From the cell containing the given text, extract its center point as [x, y] coordinate. 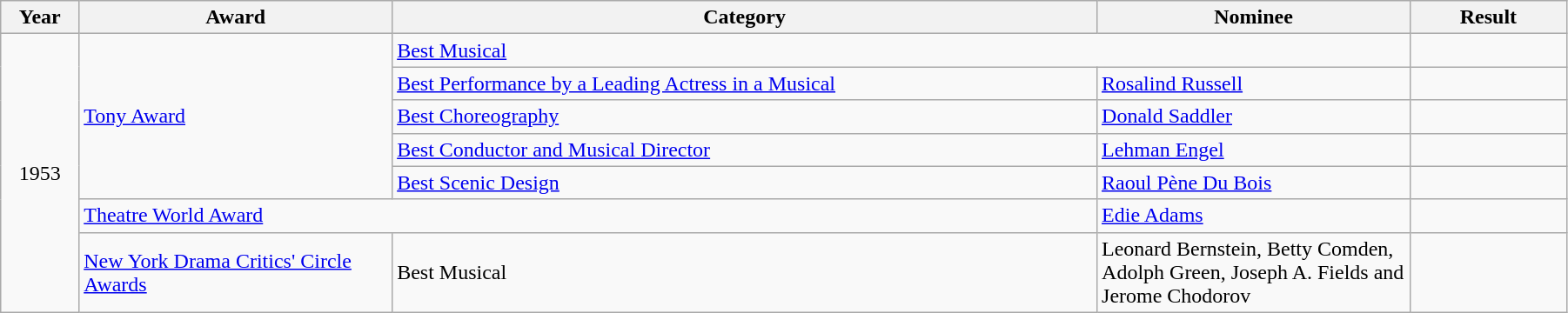
Best Conductor and Musical Director [745, 150]
New York Drama Critics' Circle Awards [236, 272]
Result [1488, 17]
Lehman Engel [1254, 150]
Nominee [1254, 17]
Raoul Pène Du Bois [1254, 183]
1953 [40, 173]
Theatre World Award [588, 216]
Donald Saddler [1254, 117]
Category [745, 17]
Leonard Bernstein, Betty Comden, Adolph Green, Joseph A. Fields and Jerome Chodorov [1254, 272]
Best Choreography [745, 117]
Tony Award [236, 117]
Best Scenic Design [745, 183]
Edie Adams [1254, 216]
Year [40, 17]
Award [236, 17]
Best Performance by a Leading Actress in a Musical [745, 83]
Rosalind Russell [1254, 83]
